Provide the [X, Y] coordinate of the cell's center where the given text is located.  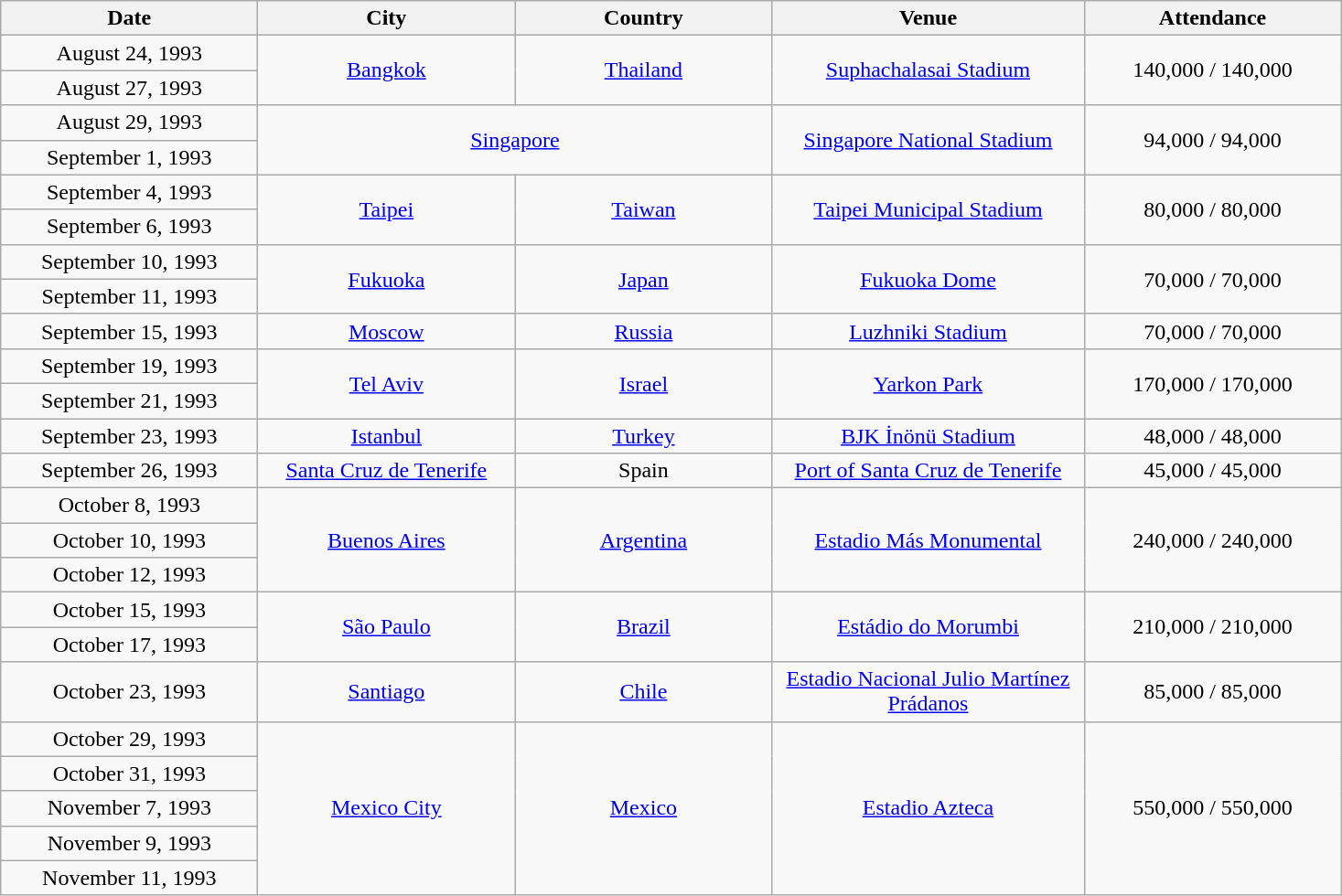
Estadio Azteca [928, 808]
Fukuoka Dome [928, 279]
September 23, 1993 [130, 436]
Singapore National Stadium [928, 140]
November 11, 1993 [130, 878]
Chile [644, 691]
Venue [928, 18]
City [386, 18]
Santiago [386, 691]
Santa Cruz de Tenerife [386, 471]
September 4, 1993 [130, 192]
Singapore [515, 140]
Bangkok [386, 70]
October 31, 1993 [130, 773]
Estadio Más Monumental [928, 540]
November 9, 1993 [130, 843]
September 11, 1993 [130, 296]
Turkey [644, 436]
November 7, 1993 [130, 808]
94,000 / 94,000 [1213, 140]
48,000 / 48,000 [1213, 436]
Israel [644, 383]
October 29, 1993 [130, 739]
Buenos Aires [386, 540]
August 29, 1993 [130, 123]
Argentina [644, 540]
Taipei Municipal Stadium [928, 209]
October 8, 1993 [130, 506]
Estádio do Morumbi [928, 627]
October 23, 1993 [130, 691]
BJK İnönü Stadium [928, 436]
September 15, 1993 [130, 331]
80,000 / 80,000 [1213, 209]
Brazil [644, 627]
Port of Santa Cruz de Tenerife [928, 471]
170,000 / 170,000 [1213, 383]
September 21, 1993 [130, 400]
Japan [644, 279]
September 10, 1993 [130, 261]
Attendance [1213, 18]
Taipei [386, 209]
August 27, 1993 [130, 88]
Estadio Nacional Julio Martínez Prádanos [928, 691]
September 1, 1993 [130, 157]
Luzhniki Stadium [928, 331]
Fukuoka [386, 279]
45,000 / 45,000 [1213, 471]
October 15, 1993 [130, 610]
October 17, 1993 [130, 645]
October 10, 1993 [130, 540]
Yarkon Park [928, 383]
Spain [644, 471]
Suphachalasai Stadium [928, 70]
Moscow [386, 331]
Date [130, 18]
Mexico [644, 808]
Russia [644, 331]
September 26, 1993 [130, 471]
Thailand [644, 70]
September 19, 1993 [130, 366]
September 6, 1993 [130, 227]
Taiwan [644, 209]
Mexico City [386, 808]
Istanbul [386, 436]
85,000 / 85,000 [1213, 691]
October 12, 1993 [130, 575]
São Paulo [386, 627]
140,000 / 140,000 [1213, 70]
August 24, 1993 [130, 53]
210,000 / 210,000 [1213, 627]
Tel Aviv [386, 383]
550,000 / 550,000 [1213, 808]
240,000 / 240,000 [1213, 540]
Country [644, 18]
